Find where the given text appears and provide that cell's center as [X, Y] coordinate. 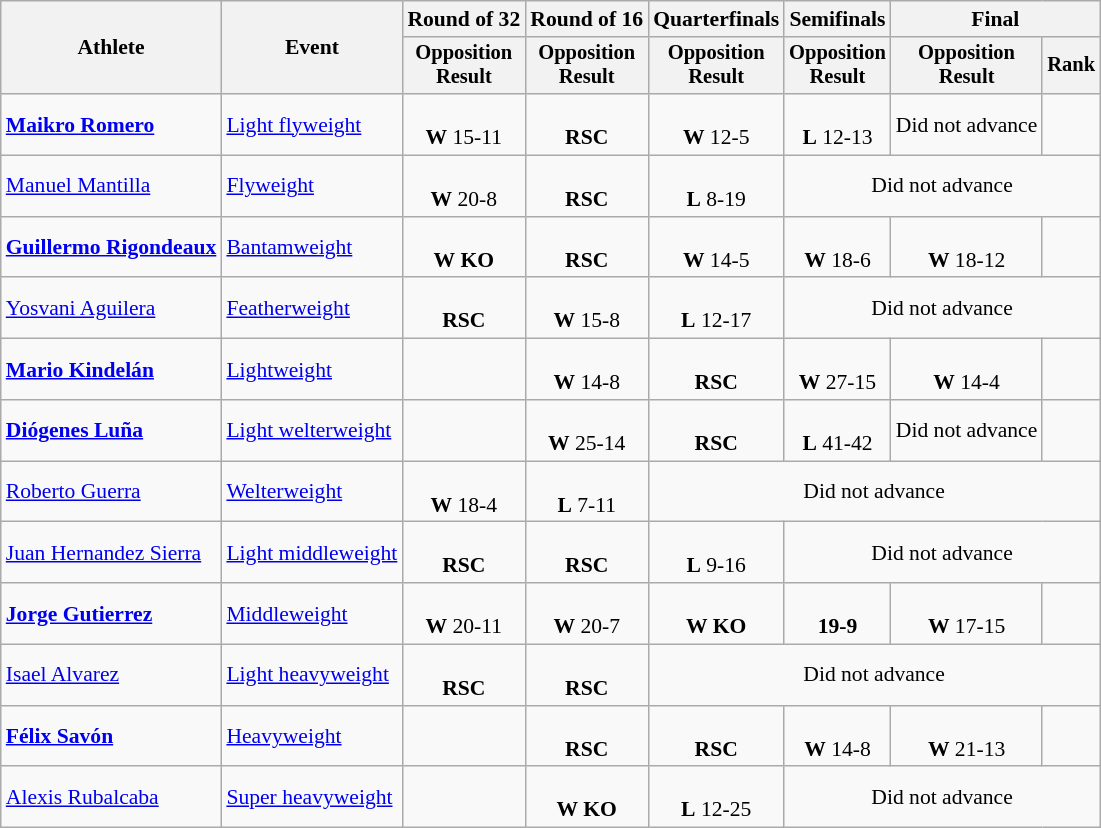
Rank [1071, 66]
Bantamweight [312, 248]
L 12-17 [716, 308]
L 12-25 [716, 798]
Mario Kindelán [112, 370]
Yosvani Aguilera [112, 308]
Middleweight [312, 614]
Light heavyweight [312, 676]
W 12-5 [716, 124]
W 15-11 [464, 124]
W 20-11 [464, 614]
W 15-8 [586, 308]
W 25-14 [586, 430]
W 14-5 [716, 248]
W 14-4 [967, 370]
Quarterfinals [716, 19]
Flyweight [312, 186]
Super heavyweight [312, 798]
W 18-12 [967, 248]
W 18-4 [464, 492]
Light middleweight [312, 552]
Isael Alvarez [112, 676]
Manuel Mantilla [112, 186]
Light welterweight [312, 430]
Jorge Gutierrez [112, 614]
Final [996, 19]
19-9 [838, 614]
W 27-15 [838, 370]
Maikro Romero [112, 124]
W 21-13 [967, 736]
Juan Hernandez Sierra [112, 552]
Lightweight [312, 370]
Athlete [112, 48]
Alexis Rubalcaba [112, 798]
W 20-8 [464, 186]
L 12-13 [838, 124]
Round of 32 [464, 19]
Light flyweight [312, 124]
L 41-42 [838, 430]
Heavyweight [312, 736]
Guillermo Rigondeaux [112, 248]
W 20-7 [586, 614]
Event [312, 48]
Featherweight [312, 308]
Semifinals [838, 19]
Diógenes Luña [112, 430]
W 17-15 [967, 614]
L 7-11 [586, 492]
Round of 16 [586, 19]
W 18-6 [838, 248]
L 9-16 [716, 552]
L 8-19 [716, 186]
Félix Savón [112, 736]
Roberto Guerra [112, 492]
Welterweight [312, 492]
